Search for the cell housing the specified text and yield its (X, Y) center coordinate. 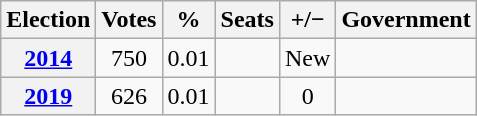
+/− (307, 20)
New (307, 58)
Government (406, 20)
Votes (129, 20)
Seats (247, 20)
2019 (48, 96)
% (188, 20)
2014 (48, 58)
Election (48, 20)
0 (307, 96)
750 (129, 58)
626 (129, 96)
